Extract the [x, y] coordinate from the center of the cell holding the provided text.  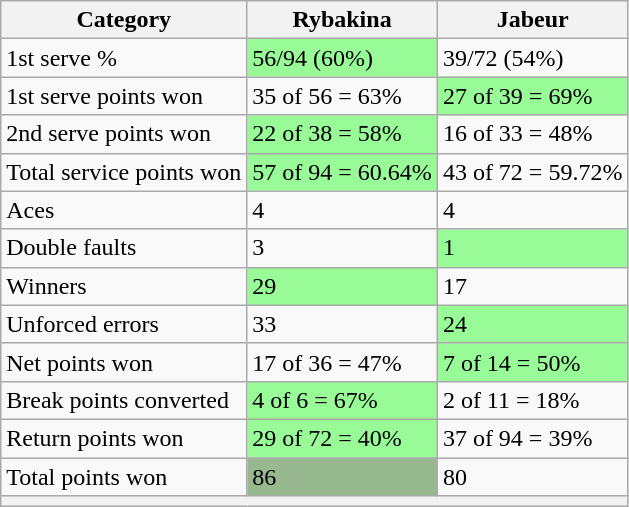
27 of 39 = 69% [532, 96]
2nd serve points won [124, 134]
17 [532, 286]
Aces [124, 210]
Net points won [124, 362]
1st serve % [124, 58]
Total points won [124, 477]
35 of 56 = 63% [342, 96]
33 [342, 324]
4 of 6 = 67% [342, 400]
1st serve points won [124, 96]
22 of 38 = 58% [342, 134]
7 of 14 = 50% [532, 362]
57 of 94 = 60.64% [342, 172]
16 of 33 = 48% [532, 134]
80 [532, 477]
Double faults [124, 248]
24 [532, 324]
56/94 (60%) [342, 58]
1 [532, 248]
37 of 94 = 39% [532, 438]
29 of 72 = 40% [342, 438]
Category [124, 20]
Rybakina [342, 20]
39/72 (54%) [532, 58]
86 [342, 477]
Return points won [124, 438]
3 [342, 248]
2 of 11 = 18% [532, 400]
Unforced errors [124, 324]
Winners [124, 286]
17 of 36 = 47% [342, 362]
43 of 72 = 59.72% [532, 172]
Total service points won [124, 172]
Jabeur [532, 20]
Break points converted [124, 400]
29 [342, 286]
